Provide the [x, y] coordinate of the cell's center where the given text is located.  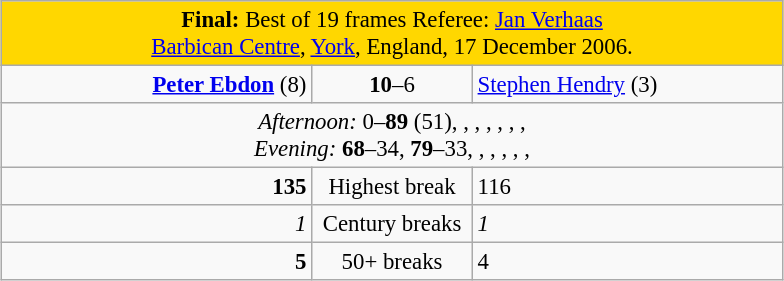
Stephen Hendry (3) [628, 85]
Afternoon: 0–89 (51), , , , , , , Evening: 68–34, 79–33, , , , , , [392, 136]
Century breaks [392, 224]
116 [628, 187]
10–6 [392, 85]
Peter Ebdon (8) [156, 85]
Final: Best of 19 frames Referee: Jan VerhaasBarbican Centre, York, England, 17 December 2006. [392, 34]
50+ breaks [392, 262]
5 [156, 262]
135 [156, 187]
4 [628, 262]
Highest break [392, 187]
